Scan for the cell matching the given text and deliver its [x, y] coordinate at center. 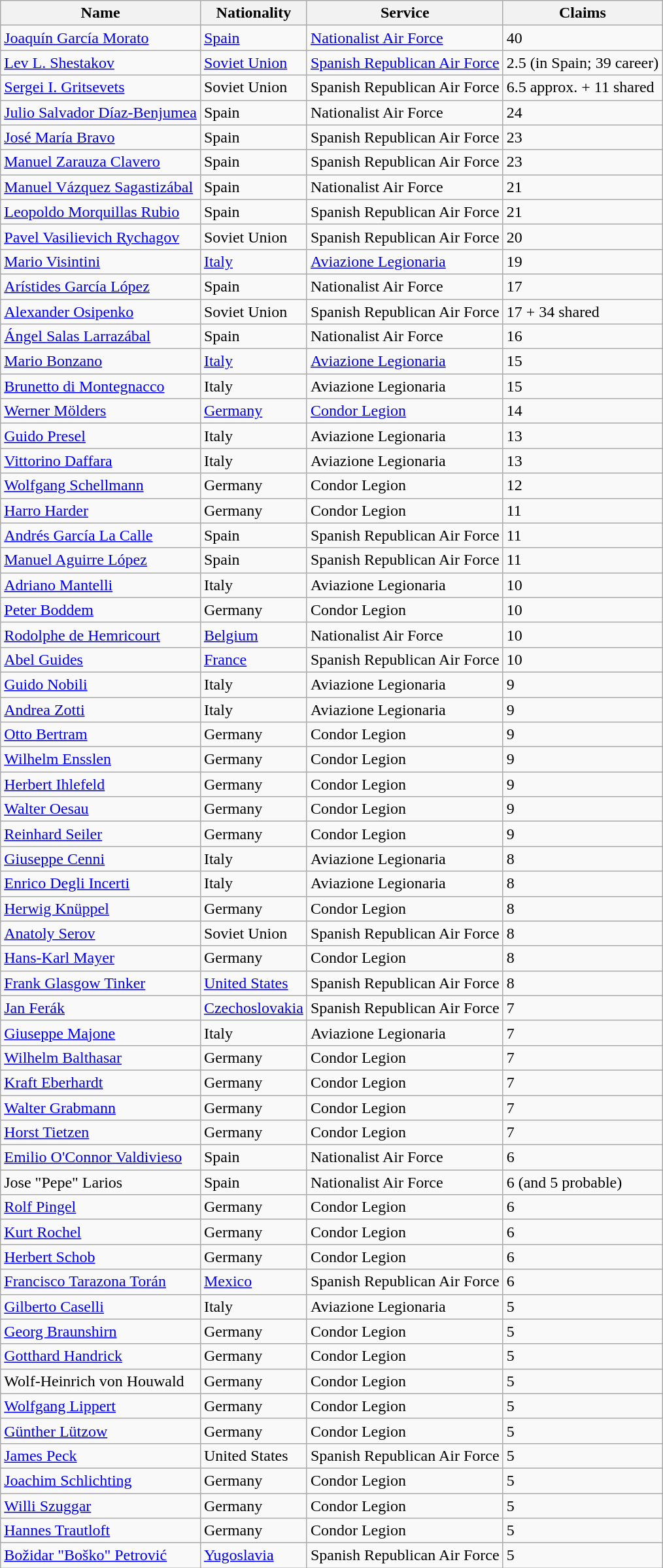
Yugoslavia [254, 1556]
12 [583, 486]
Manuel Aguirre López [101, 560]
19 [583, 261]
Joaquín García Morato [101, 38]
Alexander Osipenko [101, 312]
14 [583, 411]
Giuseppe Cenni [101, 859]
Mexico [254, 1282]
Günther Lützow [101, 1431]
Joachim Schlichting [101, 1480]
Georg Braunshirn [101, 1331]
Herwig Knüppel [101, 909]
Service [405, 13]
Wolf-Heinrich von Houwald [101, 1381]
Willi Szuggar [101, 1505]
Jose "Pepe" Larios [101, 1182]
Wilhelm Balthasar [101, 1058]
Walter Grabmann [101, 1108]
Anatoly Serov [101, 933]
Julio Salvador Díaz-Benjumea [101, 112]
Wolfgang Schellmann [101, 486]
Name [101, 13]
Adriano Mantelli [101, 585]
Gilberto Caselli [101, 1307]
Francisco Tarazona Torán [101, 1282]
Manuel Vázquez Sagastizábal [101, 187]
Božidar "Boško" Petrović [101, 1556]
Abel Guides [101, 659]
Vittorino Daffara [101, 461]
6.5 approx. + 11 shared [583, 88]
Harro Harder [101, 510]
Gotthard Handrick [101, 1356]
Hannes Trautloft [101, 1531]
Emilio O'Connor Valdivieso [101, 1158]
Guido Presel [101, 436]
Horst Tietzen [101, 1133]
Enrico Degli Incerti [101, 884]
Andrés García La Calle [101, 535]
Herbert Schob [101, 1257]
Mario Visintini [101, 261]
Claims [583, 13]
Nationality [254, 13]
24 [583, 112]
Rodolphe de Hemricourt [101, 635]
20 [583, 237]
2.5 (in Spain; 39 career) [583, 63]
Kurt Rochel [101, 1232]
José María Bravo [101, 137]
Rolf Pingel [101, 1207]
France [254, 659]
James Peck [101, 1456]
Walter Oesau [101, 809]
Peter Boddem [101, 610]
Hans-Karl Mayer [101, 958]
Sergei I. Gritsevets [101, 88]
Czechoslovakia [254, 1008]
Brunetto di Montegnacco [101, 386]
16 [583, 337]
Frank Glasgow Tinker [101, 983]
Kraft Eberhardt [101, 1082]
Manuel Zarauza Clavero [101, 162]
Ángel Salas Larrazábal [101, 337]
Jan Ferák [101, 1008]
Wolfgang Lippert [101, 1406]
Leopoldo Morquillas Rubio [101, 212]
17 [583, 286]
17 + 34 shared [583, 312]
40 [583, 38]
Giuseppe Majone [101, 1033]
Otto Bertram [101, 735]
Herbert Ihlefeld [101, 784]
6 (and 5 probable) [583, 1182]
Pavel Vasilievich Rychagov [101, 237]
Guido Nobili [101, 684]
Werner Mölders [101, 411]
Wilhelm Ensslen [101, 759]
Mario Bonzano [101, 361]
Reinhard Seiler [101, 834]
Belgium [254, 635]
Lev L. Shestakov [101, 63]
Arístides García López [101, 286]
Andrea Zotti [101, 709]
